Return the [X, Y] coordinate for the center point of the cell that contains the specified text.  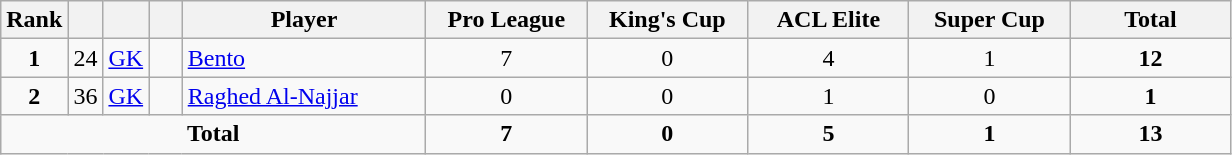
24 [86, 58]
Pro League [506, 20]
ACL Elite [828, 20]
Raghed Al-Najjar [304, 96]
Super Cup [990, 20]
Rank [34, 20]
4 [828, 58]
2 [34, 96]
Bento [304, 58]
Player [304, 20]
36 [86, 96]
5 [828, 134]
13 [1150, 134]
12 [1150, 58]
King's Cup [668, 20]
